Scan for the cell matching the given text and deliver its (X, Y) coordinate at center. 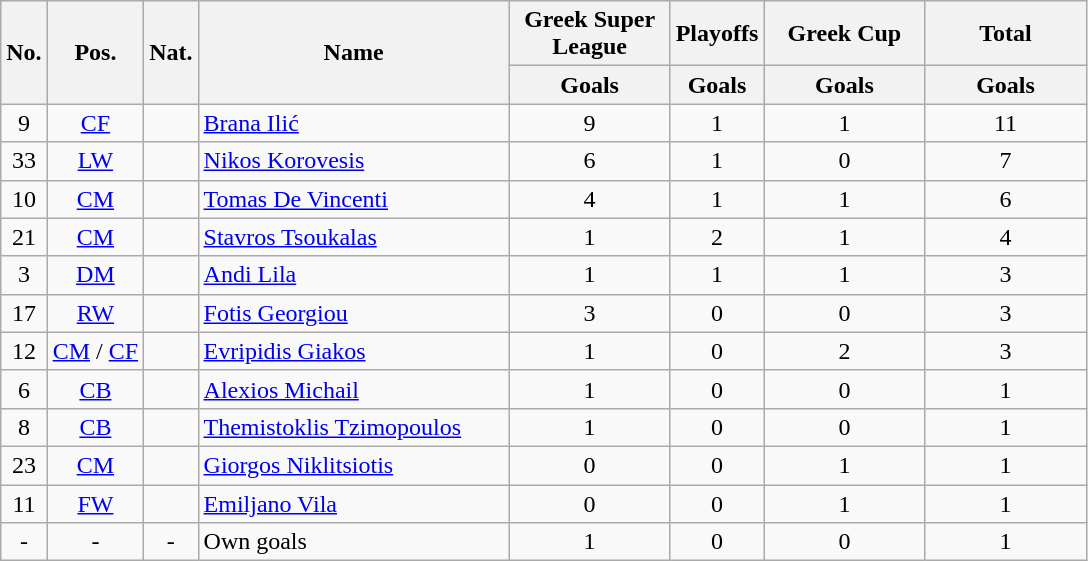
LW (95, 161)
RW (95, 313)
Playoffs (717, 34)
10 (24, 199)
17 (24, 313)
Pos. (95, 52)
21 (24, 237)
Name (354, 52)
FW (95, 503)
Evripidis Giakos (354, 351)
Nikos Korovesis (354, 161)
Stavros Tsoukalas (354, 237)
12 (24, 351)
23 (24, 465)
DM (95, 275)
Emiljano Vila (354, 503)
Brana Ilić (354, 123)
Greek Cup (844, 34)
Fotis Georgiou (354, 313)
Greek Super League (590, 34)
33 (24, 161)
Themistoklis Tzimopoulos (354, 427)
CF (95, 123)
8 (24, 427)
No. (24, 52)
CM / CF (95, 351)
Total (1006, 34)
Giorgos Niklitsiotis (354, 465)
7 (1006, 161)
Andi Lila (354, 275)
Tomas De Vincenti (354, 199)
Nat. (171, 52)
Alexios Michail (354, 389)
Own goals (354, 542)
